Determine the [x, y] coordinate at the center of the cell enclosing the given text.  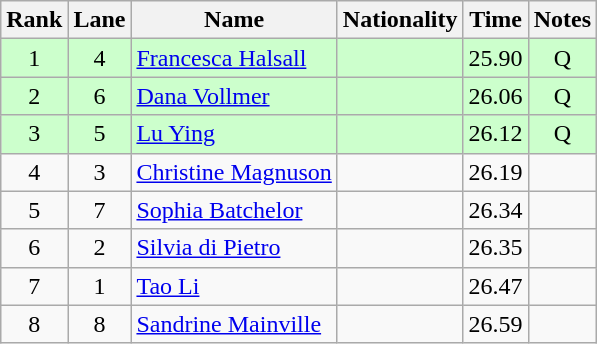
26.35 [496, 248]
Tao Li [234, 286]
Christine Magnuson [234, 172]
Rank [34, 20]
Lu Ying [234, 134]
26.06 [496, 96]
Lane [100, 20]
26.47 [496, 286]
Nationality [400, 20]
Sandrine Mainville [234, 324]
Notes [562, 20]
Time [496, 20]
26.12 [496, 134]
Sophia Batchelor [234, 210]
26.34 [496, 210]
26.19 [496, 172]
Francesca Halsall [234, 58]
Silvia di Pietro [234, 248]
25.90 [496, 58]
Dana Vollmer [234, 96]
26.59 [496, 324]
Name [234, 20]
